Determine the (X, Y) coordinate at the center of the cell enclosing the given text.  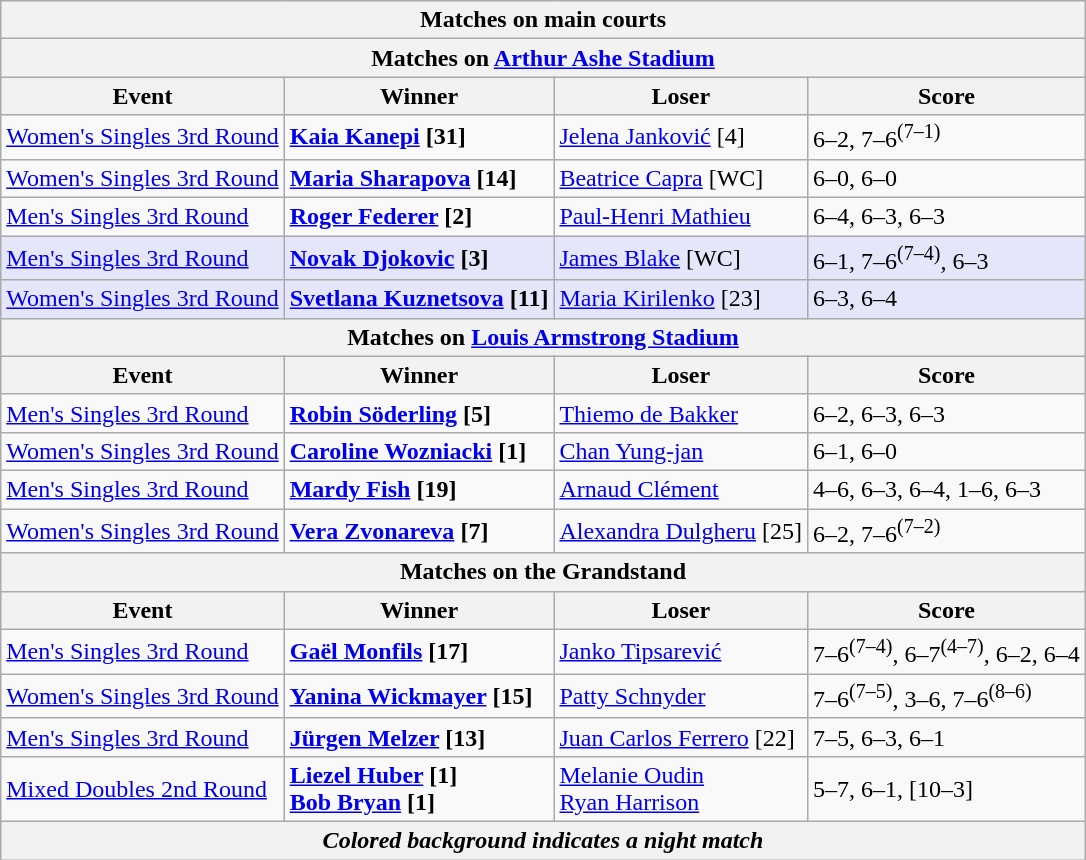
Vera Zvonareva [7] (419, 532)
Novak Djokovic [3] (419, 258)
Mardy Fish [19] (419, 489)
7–6(7–5), 3–6, 7–6(8–6) (947, 696)
Caroline Wozniacki [1] (419, 451)
Jelena Janković [4] (681, 138)
James Blake [WC] (681, 258)
Liezel Huber [1] Bob Bryan [1] (419, 788)
7–6(7–4), 6–7(4–7), 6–2, 6–4 (947, 652)
5–7, 6–1, [10–3] (947, 788)
Matches on main courts (544, 20)
Maria Kirilenko [23] (681, 299)
Arnaud Clément (681, 489)
Jürgen Melzer [13] (419, 737)
Mixed Doubles 2nd Round (142, 788)
6–2, 6–3, 6–3 (947, 413)
Matches on Louis Armstrong Stadium (544, 337)
Beatrice Capra [WC] (681, 178)
Yanina Wickmayer [15] (419, 696)
Robin Söderling [5] (419, 413)
Patty Schnyder (681, 696)
Chan Yung-jan (681, 451)
Thiemo de Bakker (681, 413)
Alexandra Dulgheru [25] (681, 532)
7–5, 6–3, 6–1 (947, 737)
Kaia Kanepi [31] (419, 138)
6–3, 6–4 (947, 299)
Janko Tipsarević (681, 652)
Colored background indicates a night match (544, 840)
Matches on the Grandstand (544, 572)
Gaël Monfils [17] (419, 652)
6–2, 7–6(7–1) (947, 138)
4–6, 6–3, 6–4, 1–6, 6–3 (947, 489)
Matches on Arthur Ashe Stadium (544, 58)
6–2, 7–6(7–2) (947, 532)
Juan Carlos Ferrero [22] (681, 737)
6–4, 6–3, 6–3 (947, 217)
Melanie Oudin Ryan Harrison (681, 788)
Roger Federer [2] (419, 217)
6–0, 6–0 (947, 178)
Maria Sharapova [14] (419, 178)
Svetlana Kuznetsova [11] (419, 299)
Paul-Henri Mathieu (681, 217)
6–1, 7–6(7–4), 6–3 (947, 258)
6–1, 6–0 (947, 451)
